Determine the [X, Y] coordinate at the center of the cell enclosing the given text.  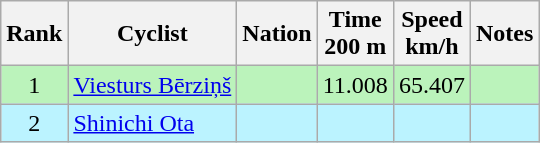
1 [34, 85]
65.407 [432, 85]
Rank [34, 34]
11.008 [355, 85]
Viesturs Bērziņš [152, 85]
Notes [504, 34]
Speedkm/h [432, 34]
Cyclist [152, 34]
Nation [277, 34]
Time200 m [355, 34]
2 [34, 123]
Shinichi Ota [152, 123]
